Extract the (x, y) coordinate from the center of the cell holding the provided text.  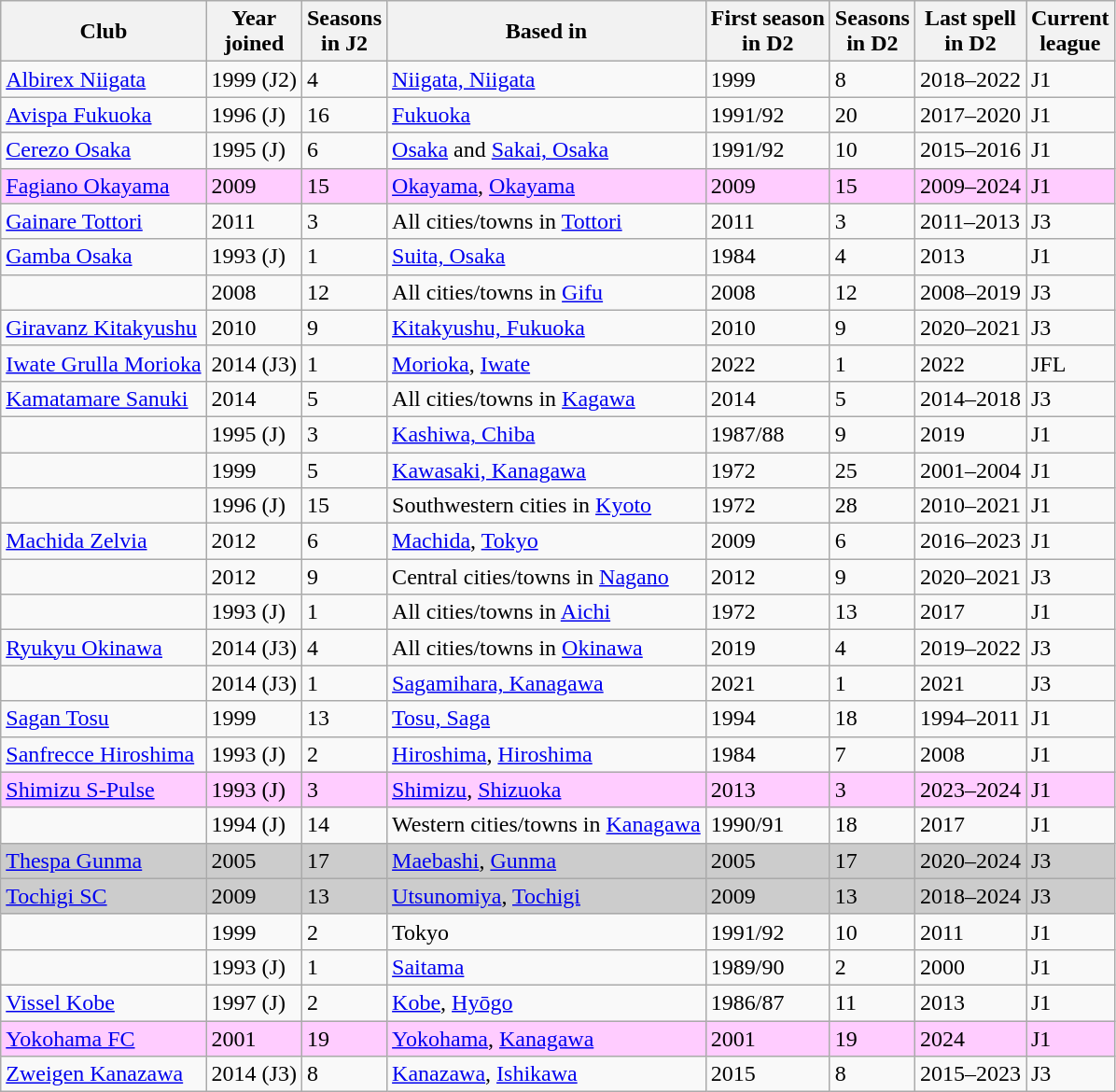
Iwate Grulla Morioka (104, 363)
Central cities/towns in Nagano (547, 577)
2008–2019 (970, 292)
Kamatamare Sanuki (104, 399)
1994 (767, 719)
Fukuoka (547, 115)
2015–2016 (970, 150)
Machida Zelvia (104, 541)
Kitakyushu, Fukuoka (547, 328)
2001–2004 (970, 469)
1999 (J2) (254, 79)
1994–2011 (970, 719)
Kawasaki, Kanagawa (547, 469)
7 (872, 754)
Last spellin D2 (970, 32)
25 (872, 469)
Okayama, Okayama (547, 186)
Tokyo (547, 931)
Thespa Gunma (104, 861)
2023–2024 (970, 790)
Yokohama FC (104, 1039)
Giravanz Kitakyushu (104, 328)
14 (343, 825)
Currentleague (1071, 32)
20 (872, 115)
Hiroshima, Hiroshima (547, 754)
Fagiano Okayama (104, 186)
Morioka, Iwate (547, 363)
2011–2013 (970, 221)
Sagamihara, Kanagawa (547, 683)
Yokohama, Kanagawa (547, 1039)
2017–2020 (970, 115)
2016–2023 (970, 541)
All cities/towns in Gifu (547, 292)
Suita, Osaka (547, 257)
Osaka and Sakai, Osaka (547, 150)
1989/90 (767, 967)
Zweigen Kanazawa (104, 1074)
Cerezo Osaka (104, 150)
16 (343, 115)
2018–2024 (970, 896)
2015 (767, 1074)
All cities/towns in Kagawa (547, 399)
Based in (547, 32)
Saitama (547, 967)
Tochigi SC (104, 896)
Shimizu S-Pulse (104, 790)
2014–2018 (970, 399)
JFL (1071, 363)
2019–2022 (970, 648)
Seasonsin J2 (343, 32)
Maebashi, Gunma (547, 861)
All cities/towns in Aichi (547, 612)
All cities/towns in Tottori (547, 221)
Sanfrecce Hiroshima (104, 754)
2000 (970, 967)
1990/91 (767, 825)
Utsunomiya, Tochigi (547, 896)
2020–2024 (970, 861)
Ryukyu Okinawa (104, 648)
All cities/towns in Okinawa (547, 648)
2018–2022 (970, 79)
Yearjoined (254, 32)
Kanazawa, Ishikawa (547, 1074)
Shimizu, Shizuoka (547, 790)
2024 (970, 1039)
11 (872, 1002)
Tosu, Saga (547, 719)
Avispa Fukuoka (104, 115)
Vissel Kobe (104, 1002)
2015–2023 (970, 1074)
1986/87 (767, 1002)
1987/88 (767, 434)
1997 (J) (254, 1002)
First seasonin D2 (767, 32)
Machida, Tokyo (547, 541)
Kashiwa, Chiba (547, 434)
Seasonsin D2 (872, 32)
Club (104, 32)
1994 (J) (254, 825)
Albirex Niigata (104, 79)
Gainare Tottori (104, 221)
28 (872, 506)
Southwestern cities in Kyoto (547, 506)
Gamba Osaka (104, 257)
Sagan Tosu (104, 719)
2010–2021 (970, 506)
Western cities/towns in Kanagawa (547, 825)
Niigata, Niigata (547, 79)
2009–2024 (970, 186)
Kobe, Hyōgo (547, 1002)
